Return (X, Y) of the center of cell containing provided text 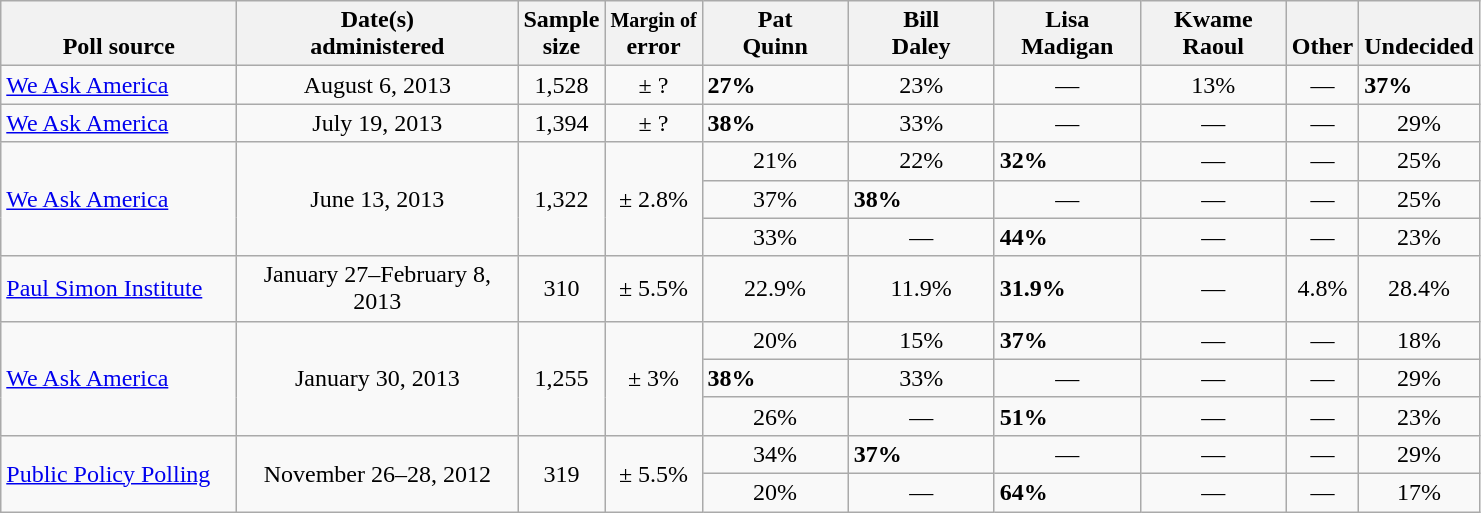
15% (921, 340)
August 6, 2013 (378, 85)
Date(s)administered (378, 34)
22.9% (775, 288)
27% (775, 85)
PatQuinn (775, 34)
1,255 (562, 378)
22% (921, 161)
Undecided (1419, 34)
1,322 (562, 199)
Public Policy Polling (119, 473)
Paul Simon Institute (119, 288)
13% (1213, 85)
310 (562, 288)
1,394 (562, 123)
Samplesize (562, 34)
Poll source (119, 34)
17% (1419, 492)
21% (775, 161)
44% (1067, 237)
LisaMadigan (1067, 34)
January 27–February 8, 2013 (378, 288)
KwameRaoul (1213, 34)
32% (1067, 161)
28.4% (1419, 288)
26% (775, 416)
± 2.8% (654, 199)
4.8% (1322, 288)
64% (1067, 492)
Margin oferror (654, 34)
± 3% (654, 378)
June 13, 2013 (378, 199)
July 19, 2013 (378, 123)
1,528 (562, 85)
18% (1419, 340)
11.9% (921, 288)
BillDaley (921, 34)
Other (1322, 34)
51% (1067, 416)
31.9% (1067, 288)
319 (562, 473)
34% (775, 454)
November 26–28, 2012 (378, 473)
January 30, 2013 (378, 378)
